Identify which cell holds the provided text, then report its (x, y) central coordinate. 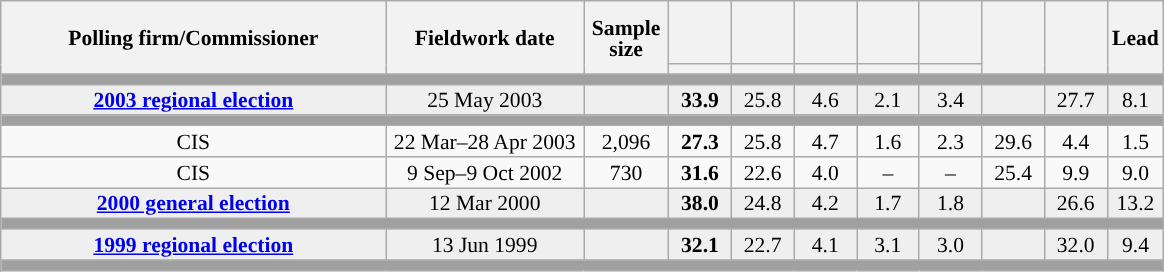
13 Jun 1999 (485, 244)
8.1 (1136, 100)
1.6 (888, 142)
4.0 (826, 172)
4.6 (826, 100)
31.6 (700, 172)
22 Mar–28 Apr 2003 (485, 142)
4.7 (826, 142)
32.0 (1076, 244)
9.4 (1136, 244)
26.6 (1076, 204)
9 Sep–9 Oct 2002 (485, 172)
1.8 (950, 204)
27.3 (700, 142)
2,096 (626, 142)
32.1 (700, 244)
4.2 (826, 204)
1999 regional election (194, 244)
3.4 (950, 100)
2003 regional election (194, 100)
2000 general election (194, 204)
12 Mar 2000 (485, 204)
9.9 (1076, 172)
25.4 (1014, 172)
1.5 (1136, 142)
22.6 (762, 172)
2.1 (888, 100)
Polling firm/Commissioner (194, 38)
22.7 (762, 244)
25 May 2003 (485, 100)
38.0 (700, 204)
24.8 (762, 204)
33.9 (700, 100)
2.3 (950, 142)
4.4 (1076, 142)
27.7 (1076, 100)
1.7 (888, 204)
Lead (1136, 38)
730 (626, 172)
Sample size (626, 38)
3.0 (950, 244)
3.1 (888, 244)
29.6 (1014, 142)
9.0 (1136, 172)
4.1 (826, 244)
Fieldwork date (485, 38)
13.2 (1136, 204)
